Output the [X, Y] coordinate of the center of the cell containing the given text.  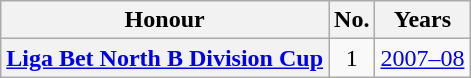
Years [422, 20]
Liga Bet North B Division Cup [165, 58]
Honour [165, 20]
1 [352, 58]
No. [352, 20]
2007–08 [422, 58]
